Output the [X, Y] coordinate of the center of the cell containing the given text.  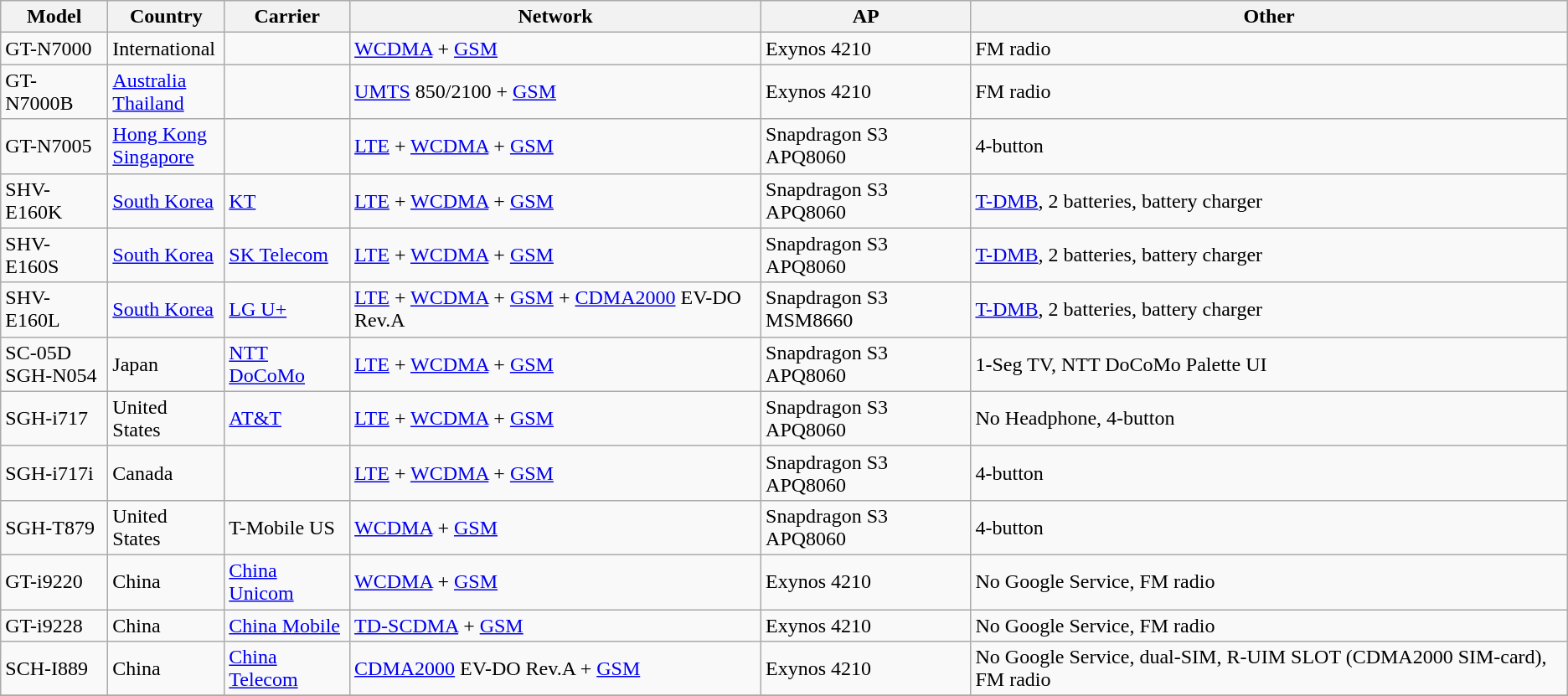
Japan [166, 363]
Model [54, 17]
SHV-E160L [54, 310]
SHV-E160K [54, 201]
AP [866, 17]
International [166, 49]
LG U+ [287, 310]
Hong KongSingapore [166, 146]
CDMA2000 EV-DO Rev.A + GSM [556, 668]
GT-N7000 [54, 49]
GT-i9220 [54, 581]
SC-05DSGH-N054 [54, 363]
SHV-E160S [54, 255]
China Unicom [287, 581]
SGH-T879 [54, 528]
SK Telecom [287, 255]
No Headphone, 4-button [1269, 419]
No Google Service, dual-SIM, R-UIM SLOT (CDMA2000 SIM-card), FM radio [1269, 668]
SGH-i717i [54, 472]
SGH-i717 [54, 419]
UMTS 850/2100 + GSM [556, 92]
Network [556, 17]
Canada [166, 472]
GT-N7005 [54, 146]
SCH-I889 [54, 668]
China Mobile [287, 626]
KT [287, 201]
GT-i9228 [54, 626]
China Telecom [287, 668]
T-Mobile US [287, 528]
NTT DoCoMo [287, 363]
Other [1269, 17]
GT-N7000B [54, 92]
AT&T [287, 419]
Carrier [287, 17]
AustraliaThailand [166, 92]
Snapdragon S3 MSM8660 [866, 310]
Country [166, 17]
1-Seg TV, NTT DoCoMo Palette UI [1269, 363]
TD-SCDMA + GSM [556, 626]
LTE + WCDMA + GSM + CDMA2000 EV-DO Rev.A [556, 310]
